Return the [X, Y] coordinate for the center point of the cell that contains the specified text.  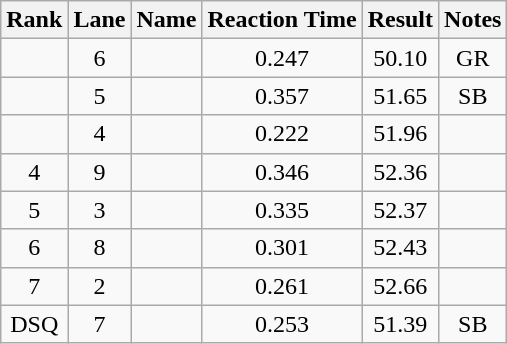
GR [473, 58]
8 [100, 248]
0.357 [282, 96]
52.37 [400, 210]
DSQ [34, 324]
0.346 [282, 172]
0.261 [282, 286]
51.96 [400, 134]
Result [400, 20]
51.39 [400, 324]
0.247 [282, 58]
Notes [473, 20]
52.36 [400, 172]
Name [166, 20]
0.222 [282, 134]
51.65 [400, 96]
Lane [100, 20]
2 [100, 286]
0.253 [282, 324]
3 [100, 210]
9 [100, 172]
Rank [34, 20]
50.10 [400, 58]
0.301 [282, 248]
Reaction Time [282, 20]
52.66 [400, 286]
0.335 [282, 210]
52.43 [400, 248]
